Determine the [X, Y] coordinate at the center of the cell enclosing the given text.  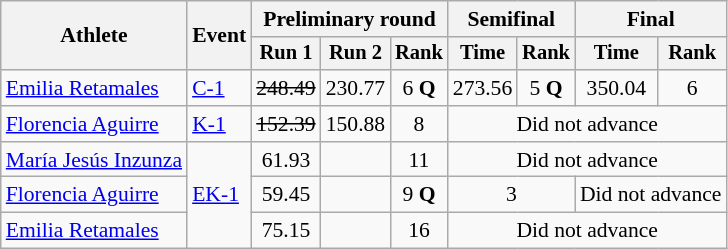
150.88 [356, 124]
273.56 [482, 88]
6 Q [419, 88]
248.49 [286, 88]
Run 2 [356, 54]
8 [419, 124]
K-1 [219, 124]
61.93 [286, 160]
152.39 [286, 124]
75.15 [286, 231]
3 [512, 195]
Event [219, 36]
59.45 [286, 195]
C-1 [219, 88]
Preliminary round [350, 19]
5 Q [546, 88]
9 Q [419, 195]
Final [651, 19]
6 [692, 88]
María Jesús Inzunza [94, 160]
350.04 [616, 88]
EK-1 [219, 196]
Run 1 [286, 54]
Semifinal [512, 19]
230.77 [356, 88]
16 [419, 231]
Athlete [94, 36]
11 [419, 160]
